Provide the [X, Y] coordinate of the cell's center where the given text is located.  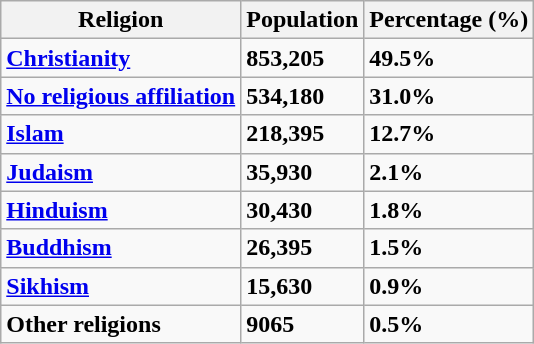
0.9% [449, 286]
26,395 [302, 248]
218,395 [302, 134]
1.5% [449, 248]
Judaism [121, 172]
No religious affiliation [121, 96]
9065 [302, 324]
534,180 [302, 96]
49.5% [449, 58]
Percentage (%) [449, 20]
12.7% [449, 134]
2.1% [449, 172]
0.5% [449, 324]
Christianity [121, 58]
1.8% [449, 210]
Religion [121, 20]
30,430 [302, 210]
31.0% [449, 96]
Sikhism [121, 286]
Hinduism [121, 210]
Buddhism [121, 248]
Other religions [121, 324]
15,630 [302, 286]
853,205 [302, 58]
Islam [121, 134]
35,930 [302, 172]
Population [302, 20]
